Identify which cell holds the provided text, then report its (X, Y) central coordinate. 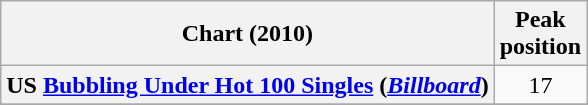
Peakposition (540, 34)
Chart (2010) (248, 34)
US Bubbling Under Hot 100 Singles (Billboard) (248, 85)
17 (540, 85)
